Determine the [x, y] coordinate at the center of the cell enclosing the given text.  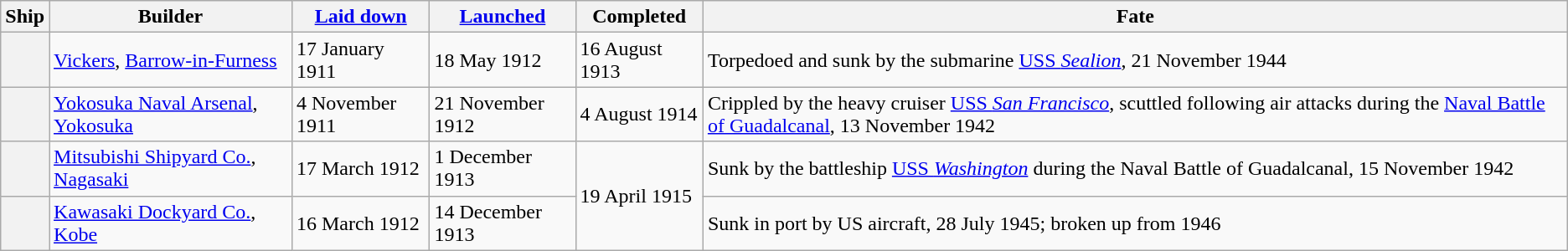
Fate [1135, 17]
Vickers, Barrow-in-Furness [171, 60]
16 March 1912 [360, 223]
Mitsubishi Shipyard Co., Nagasaki [171, 169]
Torpedoed and sunk by the submarine USS Sealion, 21 November 1944 [1135, 60]
4 August 1914 [639, 114]
Yokosuka Naval Arsenal, Yokosuka [171, 114]
Sunk by the battleship USS Washington during the Naval Battle of Guadalcanal, 15 November 1942 [1135, 169]
Launched [503, 17]
17 January 1911 [360, 60]
Sunk in port by US aircraft, 28 July 1945; broken up from 1946 [1135, 223]
19 April 1915 [639, 196]
18 May 1912 [503, 60]
Crippled by the heavy cruiser USS San Francisco, scuttled following air attacks during the Naval Battle of Guadalcanal, 13 November 1942 [1135, 114]
Kawasaki Dockyard Co., Kobe [171, 223]
Builder [171, 17]
17 March 1912 [360, 169]
14 December 1913 [503, 223]
1 December 1913 [503, 169]
21 November 1912 [503, 114]
Completed [639, 17]
16 August 1913 [639, 60]
Laid down [360, 17]
4 November 1911 [360, 114]
Ship [25, 17]
